Locate the cell with the specified text and output its (X, Y) center coordinate. 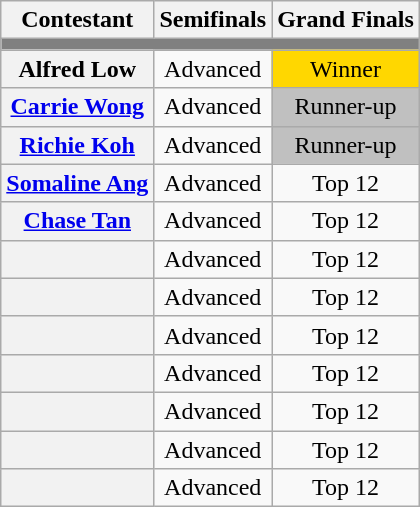
Carrie Wong (78, 107)
Semifinals (213, 20)
Winner (346, 69)
Alfred Low (78, 69)
Chase Tan (78, 221)
Grand Finals (346, 20)
Contestant (78, 20)
Richie Koh (78, 145)
Somaline Ang (78, 183)
